Capture the cell that displays the provided text and extract its [X, Y] central coordinate. 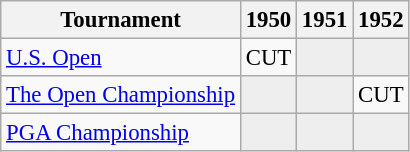
1950 [268, 20]
1951 [325, 20]
The Open Championship [121, 95]
U.S. Open [121, 58]
PGA Championship [121, 133]
1952 [381, 20]
Tournament [121, 20]
